Output the (x, y) coordinate of the center of the cell containing the given text.  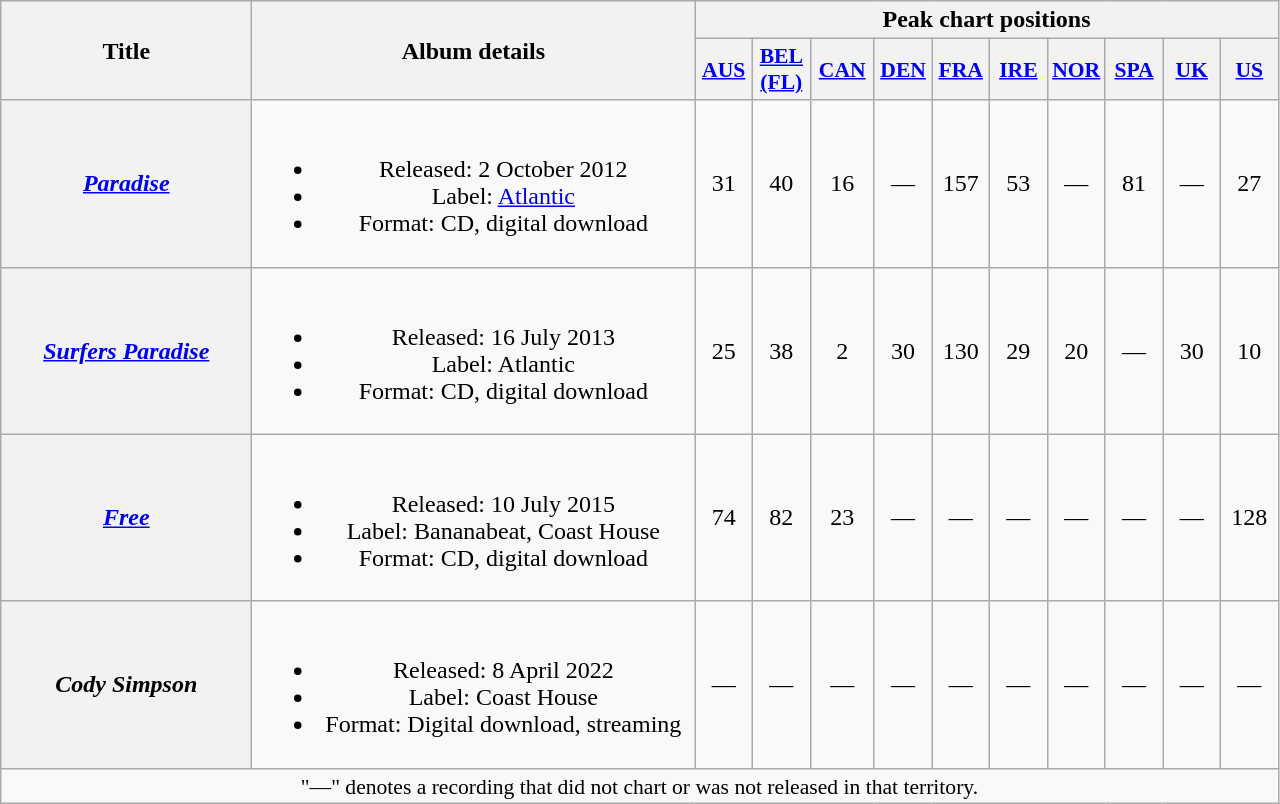
74 (724, 518)
27 (1250, 184)
157 (961, 184)
"—" denotes a recording that did not chart or was not released in that territory. (640, 786)
128 (1250, 518)
Released: 16 July 2013Label: AtlanticFormat: CD, digital download (474, 350)
23 (842, 518)
FRA (961, 70)
20 (1076, 350)
Released: 10 July 2015Label: Bananabeat, Coast HouseFormat: CD, digital download (474, 518)
Free (126, 518)
10 (1250, 350)
82 (782, 518)
IRE (1019, 70)
DEN (903, 70)
US (1250, 70)
CAN (842, 70)
BEL(FL) (782, 70)
31 (724, 184)
Album details (474, 50)
Surfers Paradise (126, 350)
UK (1192, 70)
25 (724, 350)
NOR (1076, 70)
Released: 2 October 2012Label: AtlanticFormat: CD, digital download (474, 184)
Paradise (126, 184)
29 (1019, 350)
AUS (724, 70)
SPA (1134, 70)
Released: 8 April 2022Label: Coast HouseFormat: Digital download, streaming (474, 684)
38 (782, 350)
Title (126, 50)
16 (842, 184)
Cody Simpson (126, 684)
40 (782, 184)
Peak chart positions (986, 20)
81 (1134, 184)
53 (1019, 184)
2 (842, 350)
130 (961, 350)
